Scan for the cell matching the given text and deliver its (x, y) coordinate at center. 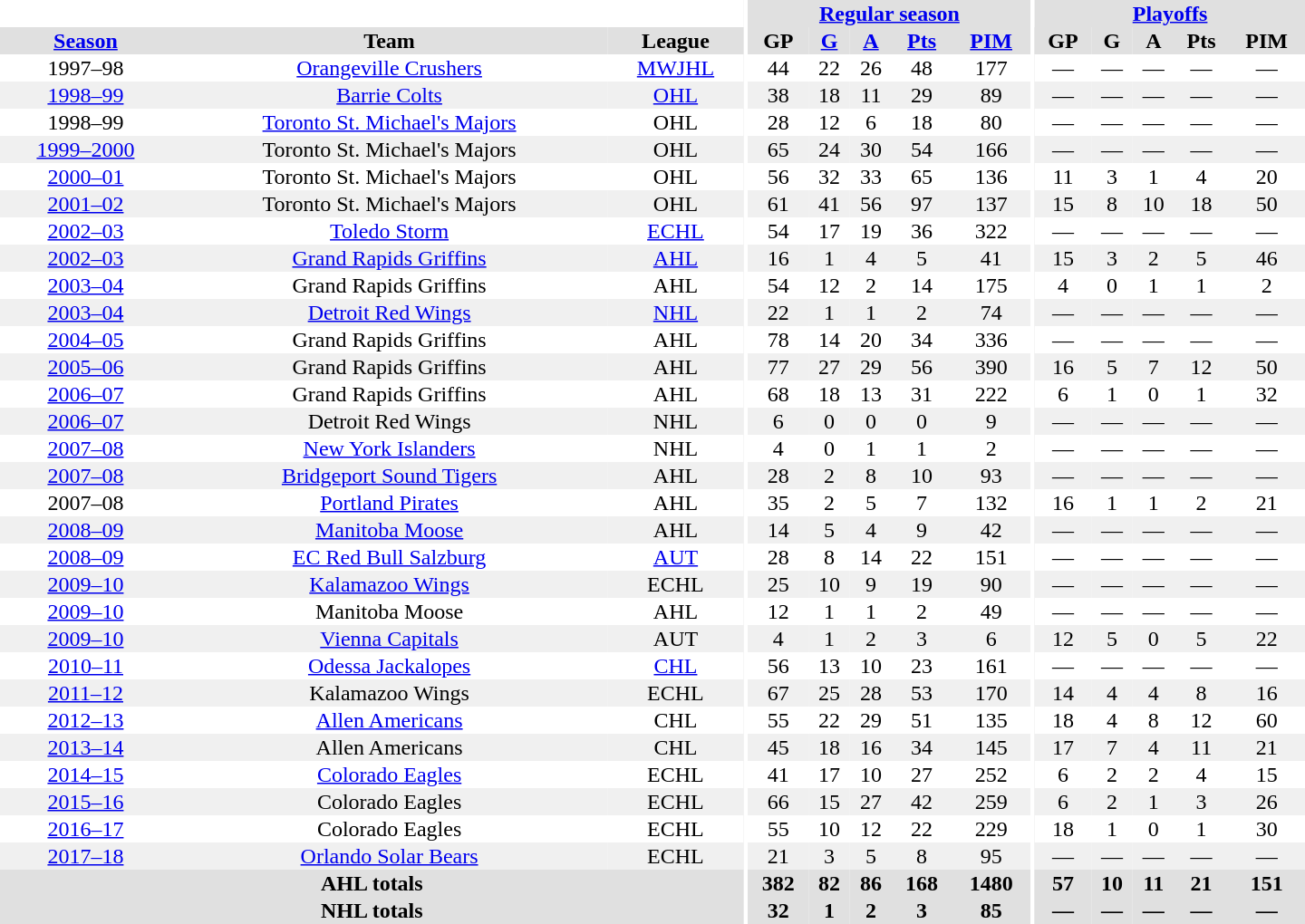
2000–01 (85, 177)
Orangeville Crushers (390, 68)
Bridgeport Sound Tigers (390, 476)
1997–98 (85, 68)
145 (991, 747)
38 (778, 95)
2014–15 (85, 775)
136 (991, 177)
322 (991, 231)
170 (991, 693)
1999–2000 (85, 149)
168 (922, 883)
222 (991, 394)
31 (922, 394)
67 (778, 693)
66 (778, 802)
77 (778, 367)
Team (390, 41)
Orlando Solar Bears (390, 856)
2015–16 (85, 802)
35 (778, 503)
175 (991, 285)
Season (85, 41)
336 (991, 340)
Toledo Storm (390, 231)
80 (991, 122)
2012–13 (85, 720)
24 (829, 149)
23 (922, 666)
60 (1267, 720)
League (675, 41)
382 (778, 883)
44 (778, 68)
229 (991, 829)
86 (871, 883)
Regular season (890, 14)
51 (922, 720)
259 (991, 802)
45 (778, 747)
252 (991, 775)
NHL totals (372, 910)
61 (778, 204)
82 (829, 883)
49 (991, 611)
2010–11 (85, 666)
74 (991, 313)
89 (991, 95)
EC Red Bull Salzburg (390, 557)
2005–06 (85, 367)
2017–18 (85, 856)
46 (1267, 258)
Portland Pirates (390, 503)
177 (991, 68)
95 (991, 856)
57 (1063, 883)
53 (922, 693)
MWJHL (675, 68)
135 (991, 720)
AHL totals (372, 883)
Vienna Capitals (390, 639)
132 (991, 503)
Odessa Jackalopes (390, 666)
97 (922, 204)
1480 (991, 883)
68 (778, 394)
85 (991, 910)
33 (871, 177)
2001–02 (85, 204)
2016–17 (85, 829)
161 (991, 666)
2011–12 (85, 693)
Barrie Colts (390, 95)
137 (991, 204)
Playoffs (1170, 14)
166 (991, 149)
93 (991, 476)
90 (991, 584)
36 (922, 231)
2004–05 (85, 340)
78 (778, 340)
New York Islanders (390, 448)
48 (922, 68)
390 (991, 367)
2013–14 (85, 747)
